For the text-containing cell, return its midpoint in (X, Y) coordinate format. 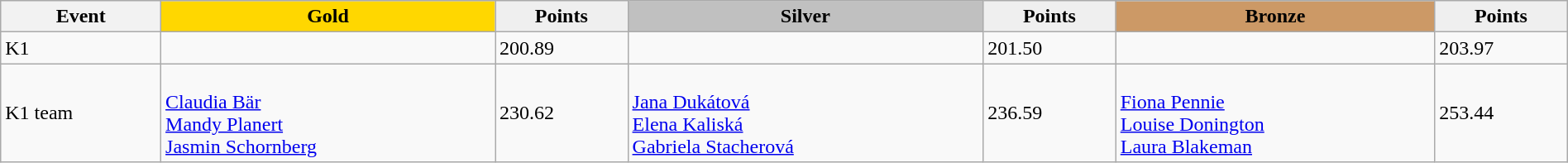
K1 team (81, 113)
201.50 (1049, 48)
Claudia BärMandy PlanertJasmin Schornberg (328, 113)
Bronze (1275, 17)
200.89 (562, 48)
Silver (806, 17)
Fiona PennieLouise DoningtonLaura Blakeman (1275, 113)
230.62 (562, 113)
Gold (328, 17)
203.97 (1502, 48)
253.44 (1502, 113)
Event (81, 17)
236.59 (1049, 113)
Jana DukátováElena KaliskáGabriela Stacherová (806, 113)
K1 (81, 48)
